Determine the [x, y] coordinate at the center of the cell enclosing the given text.  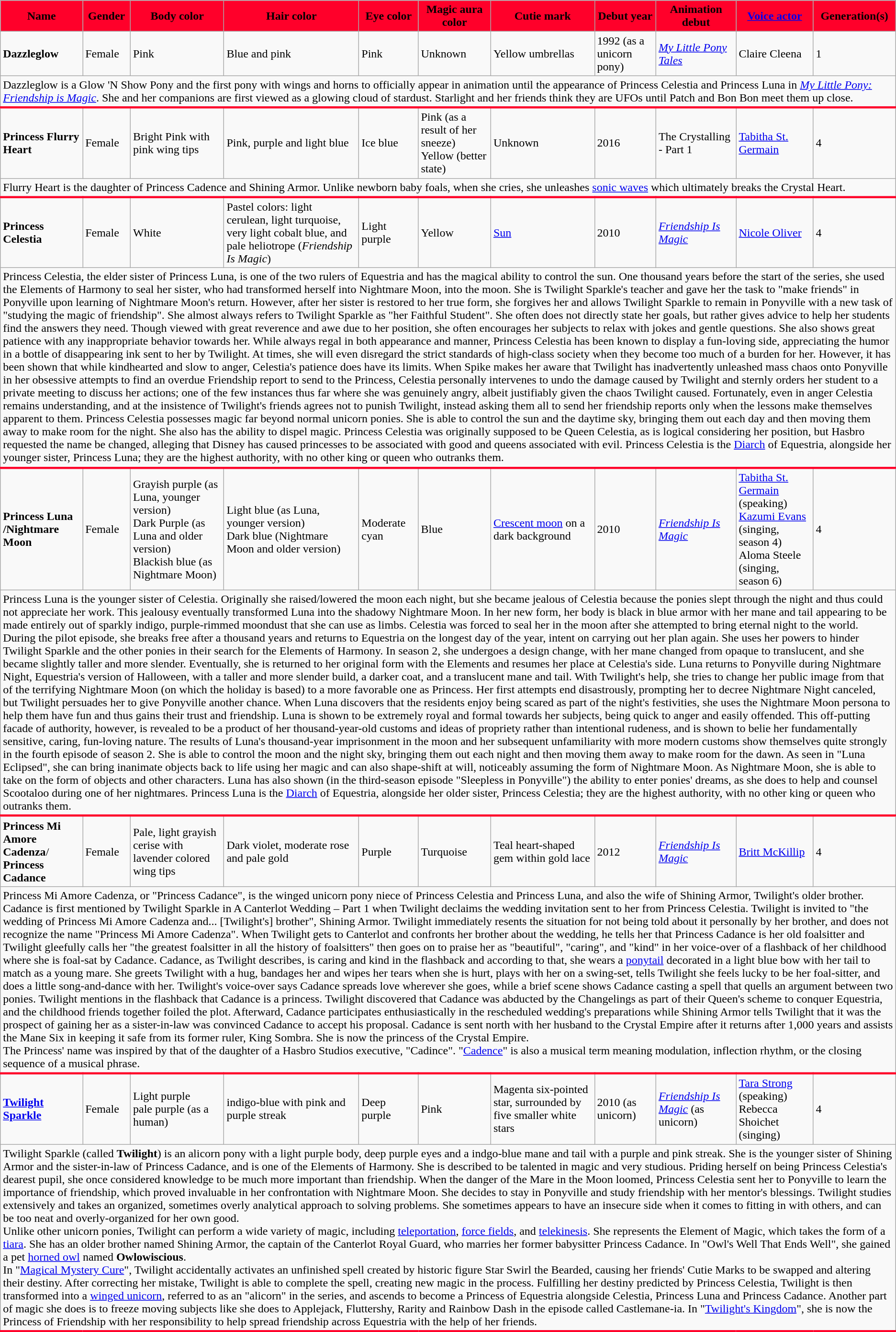
Pastel colors: light cerulean, light turquoise, very light cobalt blue, and pale heliotrope (Friendship Is Magic) [291, 233]
The Crystalling - Part 1 [696, 143]
Name [42, 16]
Deep purple [389, 1109]
Claire Cleena [774, 54]
Purple [389, 851]
Magenta six-pointed star, surrounded by five smaller white stars [543, 1109]
Animation debut [696, 16]
Blue [455, 529]
Generation(s) [854, 16]
My Little Pony Tales [696, 54]
Blue and pink [291, 54]
2016 [625, 143]
White [177, 233]
Dazzleglow [42, 54]
Debut year [625, 16]
Gender [107, 16]
Hair color [291, 16]
Teal heart-shaped gem within gold lace [543, 851]
Pink, purple and light blue [291, 143]
Light purplepale purple (as a human) [177, 1109]
Grayish purple (as Luna, younger version)Dark Purple (as Luna and older version)Blackish blue (as Nightmare Moon) [177, 529]
Yellow [455, 233]
Pale, light grayish cerise with lavender colored wing tips [177, 851]
Britt McKillip [774, 851]
Ice blue [389, 143]
Body color [177, 16]
Moderate cyan [389, 529]
Nicole Oliver [774, 233]
Voice actor [774, 16]
Princess Mi Amore Cadenza/Princess Cadance [42, 851]
Eye color [389, 16]
Twilight Sparkle [42, 1109]
Friendship Is Magic (as unicorn) [696, 1109]
2010 (as unicorn) [625, 1109]
Princess Celestia [42, 233]
Sun [543, 233]
1 [854, 54]
Dark violet, moderate rose and pale gold [291, 851]
Princess Flurry Heart [42, 143]
Yellow umbrellas [543, 54]
Tabitha St. Germain (speaking)Kazumi Evans (singing, season 4)Aloma Steele (singing, season 6) [774, 529]
Light purple [389, 233]
2012 [625, 851]
Princess Luna/Nightmare Moon [42, 529]
indigo-blue with pink and purple streak [291, 1109]
Pink (as a result of her sneeze)Yellow (better state) [455, 143]
Magic aura color [455, 16]
1992 (as a unicorn pony) [625, 54]
Turquoise [455, 851]
Tabitha St. Germain [774, 143]
Bright Pink with pink wing tips [177, 143]
Tara Strong (speaking)Rebecca Shoichet (singing) [774, 1109]
Cutie mark [543, 16]
Crescent moon on a dark background [543, 529]
Light blue (as Luna, younger version)Dark blue (Nightmare Moon and older version) [291, 529]
